Return the (X, Y) coordinate for the center point of the cell that contains the specified text.  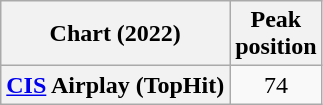
CIS Airplay (TopHit) (116, 85)
74 (276, 85)
Peakposition (276, 34)
Chart (2022) (116, 34)
